Provide the [x, y] coordinate of the cell's center where the given text is located.  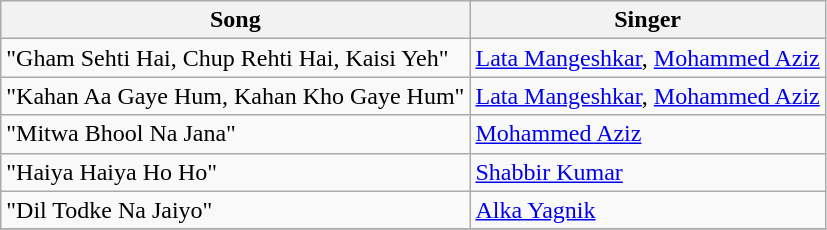
Singer [648, 20]
Mohammed Aziz [648, 134]
"Mitwa Bhool Na Jana" [236, 134]
"Dil Todke Na Jaiyo" [236, 210]
"Haiya Haiya Ho Ho" [236, 172]
Song [236, 20]
"Kahan Aa Gaye Hum, Kahan Kho Gaye Hum" [236, 96]
Alka Yagnik [648, 210]
"Gham Sehti Hai, Chup Rehti Hai, Kaisi Yeh" [236, 58]
Shabbir Kumar [648, 172]
